Provide the [X, Y] coordinate of the cell's center where the given text is located.  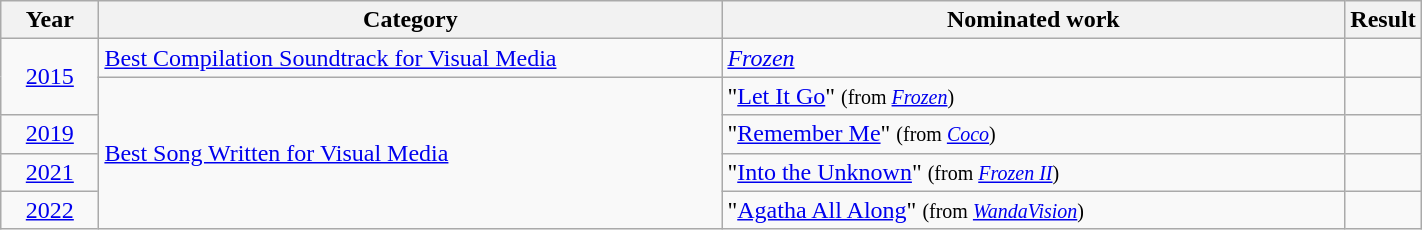
"Remember Me" (from Coco) [1034, 134]
Best Compilation Soundtrack for Visual Media [410, 58]
"Let It Go" (from Frozen) [1034, 96]
Result [1383, 20]
Year [50, 20]
Category [410, 20]
2019 [50, 134]
2015 [50, 77]
"Into the Unknown" (from Frozen II) [1034, 172]
2022 [50, 210]
Nominated work [1034, 20]
Best Song Written for Visual Media [410, 153]
Frozen [1034, 58]
2021 [50, 172]
"Agatha All Along" (from WandaVision) [1034, 210]
